Detect which cell encompasses the target text, then output its [X, Y] center coordinate. 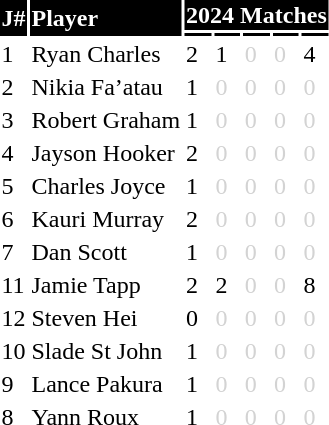
Lance Pakura [106, 384]
Steven Hei [106, 318]
5 [14, 186]
Kauri Murray [106, 219]
Nikia Fa’atau [106, 87]
Player [106, 18]
8 [315, 285]
Dan Scott [106, 252]
3 [14, 120]
9 [14, 384]
2024 Matches [257, 15]
Jamie Tapp [106, 285]
Slade St John [106, 351]
11 [14, 285]
Ryan Charles [106, 54]
7 [14, 252]
Jayson Hooker [106, 153]
10 [14, 351]
Charles Joyce [106, 186]
12 [14, 318]
6 [14, 219]
Robert Graham [106, 120]
J# [14, 18]
